Locate the cell with the specified text and output its [x, y] center coordinate. 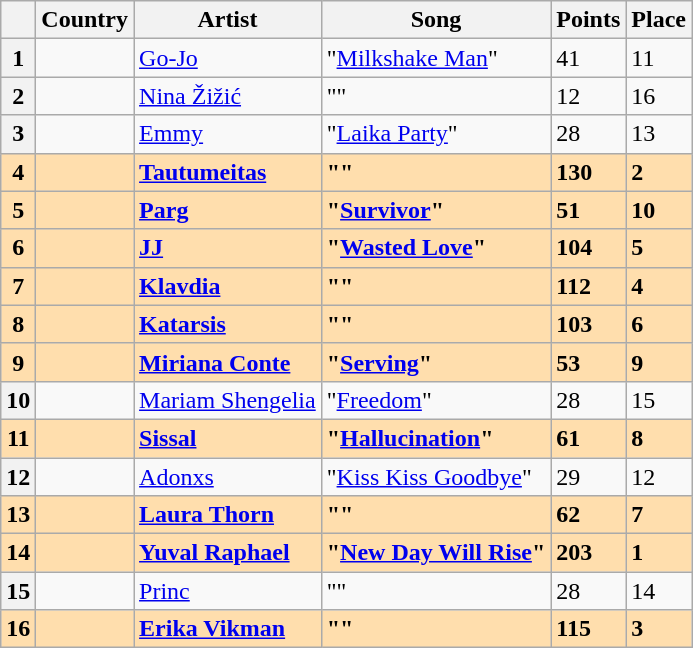
Laura Thorn [228, 515]
Miriana Conte [228, 362]
103 [588, 324]
29 [588, 477]
Points [588, 20]
Nina Žižić [228, 96]
"Serving" [436, 362]
Artist [228, 20]
"Wasted Love" [436, 248]
Country [85, 20]
112 [588, 286]
"Milkshake Man" [436, 58]
Klavdia [228, 286]
"Kiss Kiss Goodbye" [436, 477]
51 [588, 210]
Parg [228, 210]
Katarsis [228, 324]
62 [588, 515]
Yuval Raphael [228, 553]
Song [436, 20]
Tautumeitas [228, 172]
115 [588, 629]
41 [588, 58]
203 [588, 553]
104 [588, 248]
Erika Vikman [228, 629]
Sissal [228, 438]
61 [588, 438]
Princ [228, 591]
Adonxs [228, 477]
130 [588, 172]
"Survivor" [436, 210]
Emmy [228, 134]
53 [588, 362]
"New Day Will Rise" [436, 553]
Place [659, 20]
"Freedom" [436, 400]
"Laika Party" [436, 134]
Mariam Shengelia [228, 400]
"Hallucination" [436, 438]
JJ [228, 248]
Go-Jo [228, 58]
